Return [X, Y] of the center of cell containing provided text 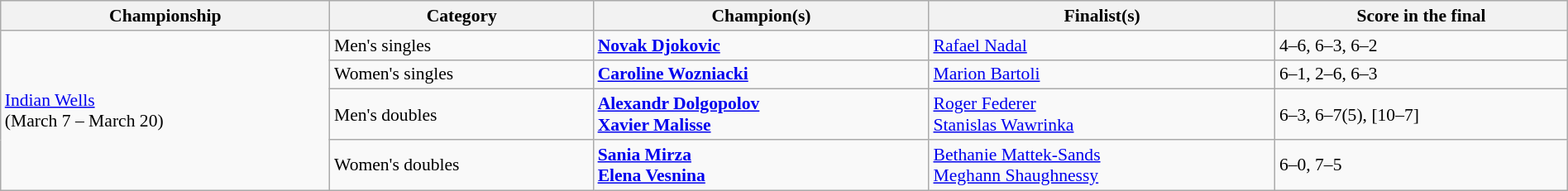
Men's doubles [461, 114]
Men's singles [461, 45]
Champion(s) [762, 16]
6–0, 7–5 [1421, 165]
Rafael Nadal [1102, 45]
Caroline Wozniacki [762, 74]
Finalist(s) [1102, 16]
Women's singles [461, 74]
Alexandr Dolgopolov Xavier Malisse [762, 114]
Bethanie Mattek-Sands Meghann Shaughnessy [1102, 165]
Category [461, 16]
Women's doubles [461, 165]
Championship [165, 16]
4–6, 6–3, 6–2 [1421, 45]
6–3, 6–7(5), [10–7] [1421, 114]
Novak Djokovic [762, 45]
6–1, 2–6, 6–3 [1421, 74]
Sania Mirza Elena Vesnina [762, 165]
Marion Bartoli [1102, 74]
Indian Wells(March 7 – March 20) [165, 111]
Score in the final [1421, 16]
Roger Federer Stanislas Wawrinka [1102, 114]
